Return (X, Y) of the center of cell containing provided text 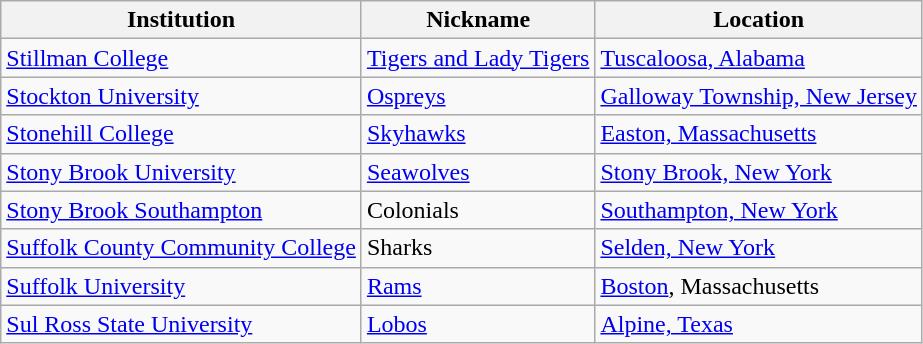
Institution (182, 20)
Lobos (478, 324)
Galloway Township, New Jersey (759, 96)
Colonials (478, 210)
Suffolk County Community College (182, 248)
Rams (478, 286)
Tuscaloosa, Alabama (759, 58)
Easton, Massachusetts (759, 134)
Tigers and Lady Tigers (478, 58)
Stockton University (182, 96)
Southampton, New York (759, 210)
Boston, Massachusetts (759, 286)
Seawolves (478, 172)
Stony Brook, New York (759, 172)
Stonehill College (182, 134)
Sul Ross State University (182, 324)
Location (759, 20)
Alpine, Texas (759, 324)
Nickname (478, 20)
Suffolk University (182, 286)
Selden, New York (759, 248)
Stony Brook Southampton (182, 210)
Skyhawks (478, 134)
Stony Brook University (182, 172)
Ospreys (478, 96)
Sharks (478, 248)
Stillman College (182, 58)
